For the text-containing cell, return its midpoint in (X, Y) coordinate format. 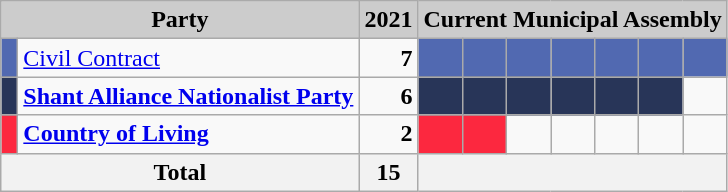
Country of Living (188, 134)
2 (388, 134)
Total (180, 172)
2021 (388, 20)
6 (388, 96)
7 (388, 58)
15 (388, 172)
Shant Alliance Nationalist Party (188, 96)
Civil Contract (188, 58)
Party (180, 20)
Current Municipal Assembly (572, 20)
